Output the (x, y) coordinate of the center of the cell containing the given text.  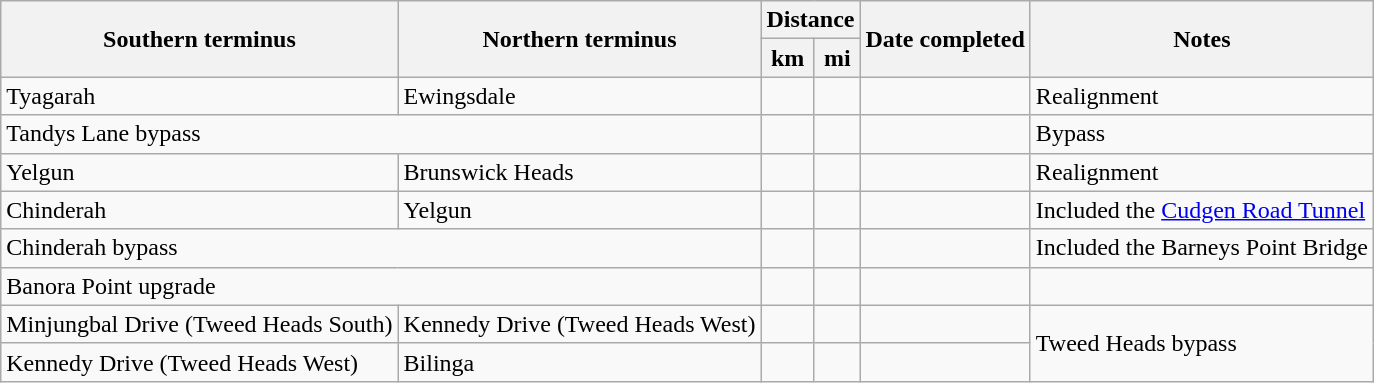
Banora Point upgrade (381, 286)
Included the Barneys Point Bridge (1202, 248)
Southern terminus (200, 39)
Distance (810, 20)
Date completed (945, 39)
Tyagarah (200, 96)
Notes (1202, 39)
Tweed Heads bypass (1202, 343)
Bilinga (580, 362)
Ewingsdale (580, 96)
Northern terminus (580, 39)
Minjungbal Drive (Tweed Heads South) (200, 324)
Chinderah (200, 210)
Brunswick Heads (580, 172)
Included the Cudgen Road Tunnel (1202, 210)
Chinderah bypass (381, 248)
km (788, 58)
Tandys Lane bypass (381, 134)
mi (837, 58)
Bypass (1202, 134)
